Pinpoint the cell where the given text exists, returning its (X, Y) midpoint coordinate. 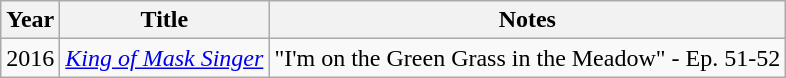
King of Mask Singer (164, 58)
Title (164, 20)
Notes (528, 20)
Year (30, 20)
2016 (30, 58)
"I'm on the Green Grass in the Meadow" - Ep. 51-52 (528, 58)
